Search for the cell housing the specified text and yield its (X, Y) center coordinate. 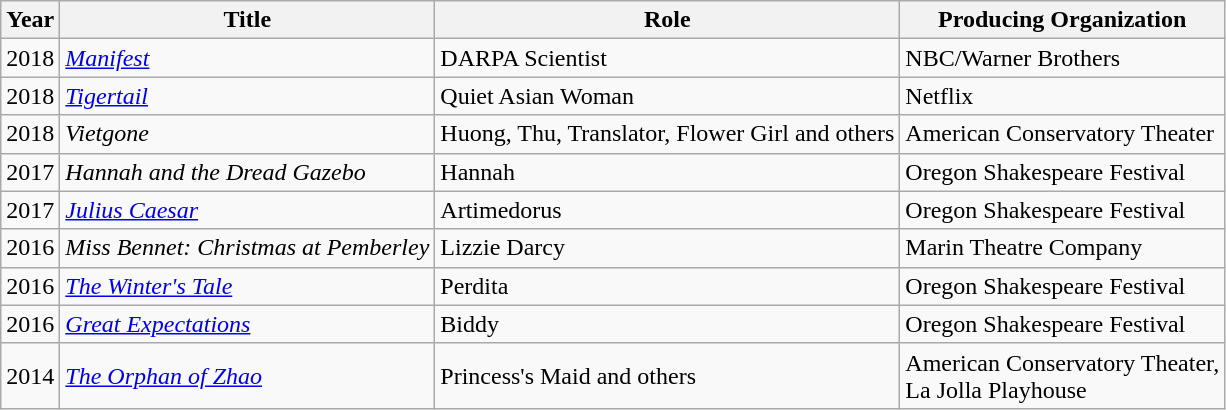
DARPA Scientist (668, 58)
Perdita (668, 286)
American Conservatory Theater (1062, 134)
Great Expectations (248, 324)
NBC/Warner Brothers (1062, 58)
Princess's Maid and others (668, 376)
Marin Theatre Company (1062, 248)
Julius Caesar (248, 210)
Artimedorus (668, 210)
Hannah (668, 172)
Tigertail (248, 96)
The Orphan of Zhao (248, 376)
Miss Bennet: Christmas at Pemberley (248, 248)
Biddy (668, 324)
American Conservatory Theater,La Jolla Playhouse (1062, 376)
Year (30, 20)
Lizzie Darcy (668, 248)
Manifest (248, 58)
Vietgone (248, 134)
Role (668, 20)
The Winter's Tale (248, 286)
Producing Organization (1062, 20)
Huong, Thu, Translator, Flower Girl and others (668, 134)
Netflix (1062, 96)
2014 (30, 376)
Title (248, 20)
Hannah and the Dread Gazebo (248, 172)
Quiet Asian Woman (668, 96)
